Return [X, Y] of the center of cell containing provided text 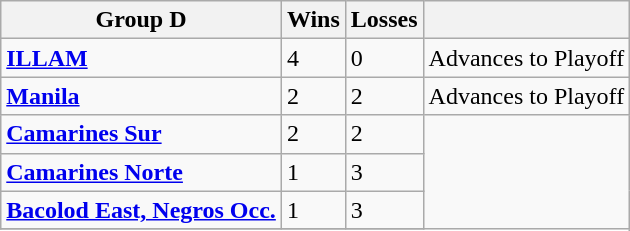
Bacolod East, Negros Occ. [142, 210]
ILLAM [142, 58]
Losses [384, 20]
Group D [142, 20]
Manila [142, 96]
0 [384, 58]
Wins [313, 20]
Camarines Sur [142, 134]
Camarines Norte [142, 172]
4 [313, 58]
